Search for the cell housing the specified text and yield its [x, y] center coordinate. 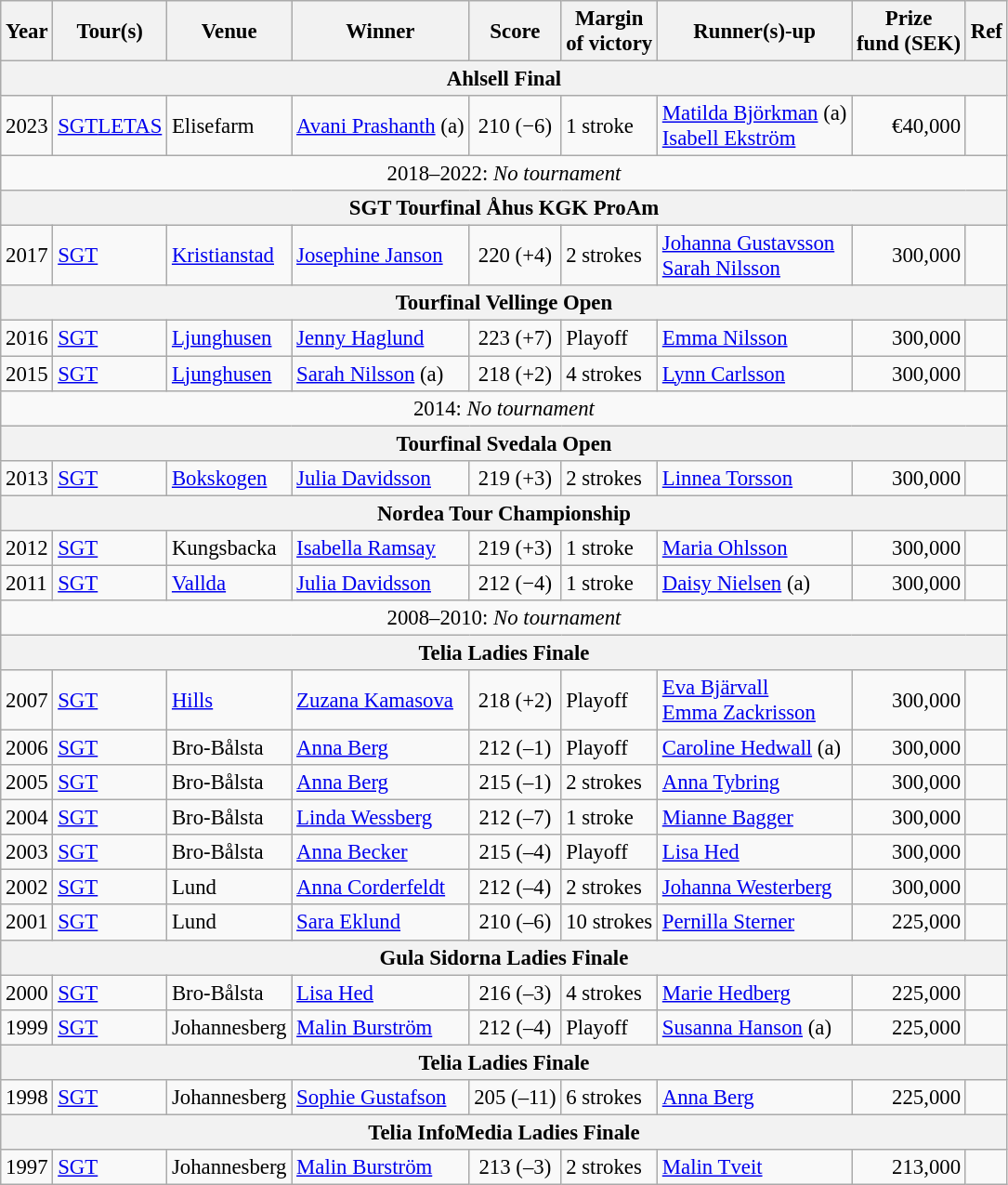
2018–2022: No tournament [504, 174]
Tourfinal Vellinge Open [504, 304]
213,000 [909, 1167]
2012 [27, 548]
212 (–1) [515, 748]
Susanna Hanson (a) [754, 1027]
216 (–3) [515, 993]
2014: No tournament [504, 408]
Maria Ohlsson [754, 548]
Anna Becker [381, 852]
2000 [27, 993]
Year [27, 32]
Tourfinal Svedala Open [504, 443]
1997 [27, 1167]
Hills [229, 701]
2001 [27, 923]
SGTLETAS [110, 126]
213 (–3) [515, 1167]
210 (−6) [515, 126]
Johanna Gustavsson Sarah Nilsson [754, 257]
Sara Eklund [381, 923]
215 (–1) [515, 783]
Prizefund (SEK) [909, 32]
Jenny Haglund [381, 338]
Pernilla Sterner [754, 923]
Avani Prashanth (a) [381, 126]
2008–2010: No tournament [504, 618]
2004 [27, 818]
2013 [27, 478]
2023 [27, 126]
Mianne Bagger [754, 818]
Daisy Nielsen (a) [754, 583]
Elisefarm [229, 126]
Johanna Westerberg [754, 888]
Marginof victory [609, 32]
2016 [27, 338]
2011 [27, 583]
Vallda [229, 583]
Sarah Nilsson (a) [381, 374]
€40,000 [909, 126]
6 strokes [609, 1098]
Bokskogen [229, 478]
10 strokes [609, 923]
210 (–6) [515, 923]
2007 [27, 701]
Malin Tveit [754, 1167]
Zuzana Kamasova [381, 701]
2005 [27, 783]
212 (–7) [515, 818]
223 (+7) [515, 338]
Telia InfoMedia Ladies Finale [504, 1132]
Gula Sidorna Ladies Finale [504, 957]
Ahlsell Final [504, 79]
Lynn Carlsson [754, 374]
Anna Corderfeldt [381, 888]
Tour(s) [110, 32]
Linda Wessberg [381, 818]
Linnea Torsson [754, 478]
Venue [229, 32]
2003 [27, 852]
Runner(s)-up [754, 32]
Isabella Ramsay [381, 548]
Anna Tybring [754, 783]
2017 [27, 257]
1999 [27, 1027]
220 (+4) [515, 257]
SGT Tourfinal Åhus KGK ProAm [504, 208]
2015 [27, 374]
Kristianstad [229, 257]
Winner [381, 32]
215 (–4) [515, 852]
Kungsbacka [229, 548]
212 (−4) [515, 583]
205 (–11) [515, 1098]
Caroline Hedwall (a) [754, 748]
Emma Nilsson [754, 338]
1998 [27, 1098]
Matilda Björkman (a) Isabell Ekström [754, 126]
2002 [27, 888]
Sophie Gustafson [381, 1098]
Ref [987, 32]
2006 [27, 748]
Score [515, 32]
Marie Hedberg [754, 993]
Eva Bjärvall Emma Zackrisson [754, 701]
Josephine Janson [381, 257]
Nordea Tour Championship [504, 513]
